Locate the cell with the specified text and output its (x, y) center coordinate. 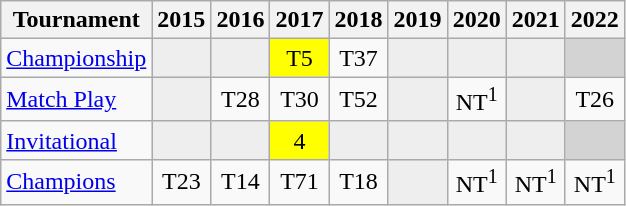
T14 (240, 182)
T18 (358, 182)
T28 (240, 100)
Championship (76, 58)
Champions (76, 182)
2016 (240, 20)
2015 (182, 20)
2020 (476, 20)
T52 (358, 100)
2021 (536, 20)
T26 (594, 100)
2019 (418, 20)
Tournament (76, 20)
4 (300, 140)
Invitational (76, 140)
2017 (300, 20)
2018 (358, 20)
T71 (300, 182)
T37 (358, 58)
Match Play (76, 100)
T23 (182, 182)
2022 (594, 20)
T30 (300, 100)
T5 (300, 58)
